For the text-containing cell, return its midpoint in (X, Y) coordinate format. 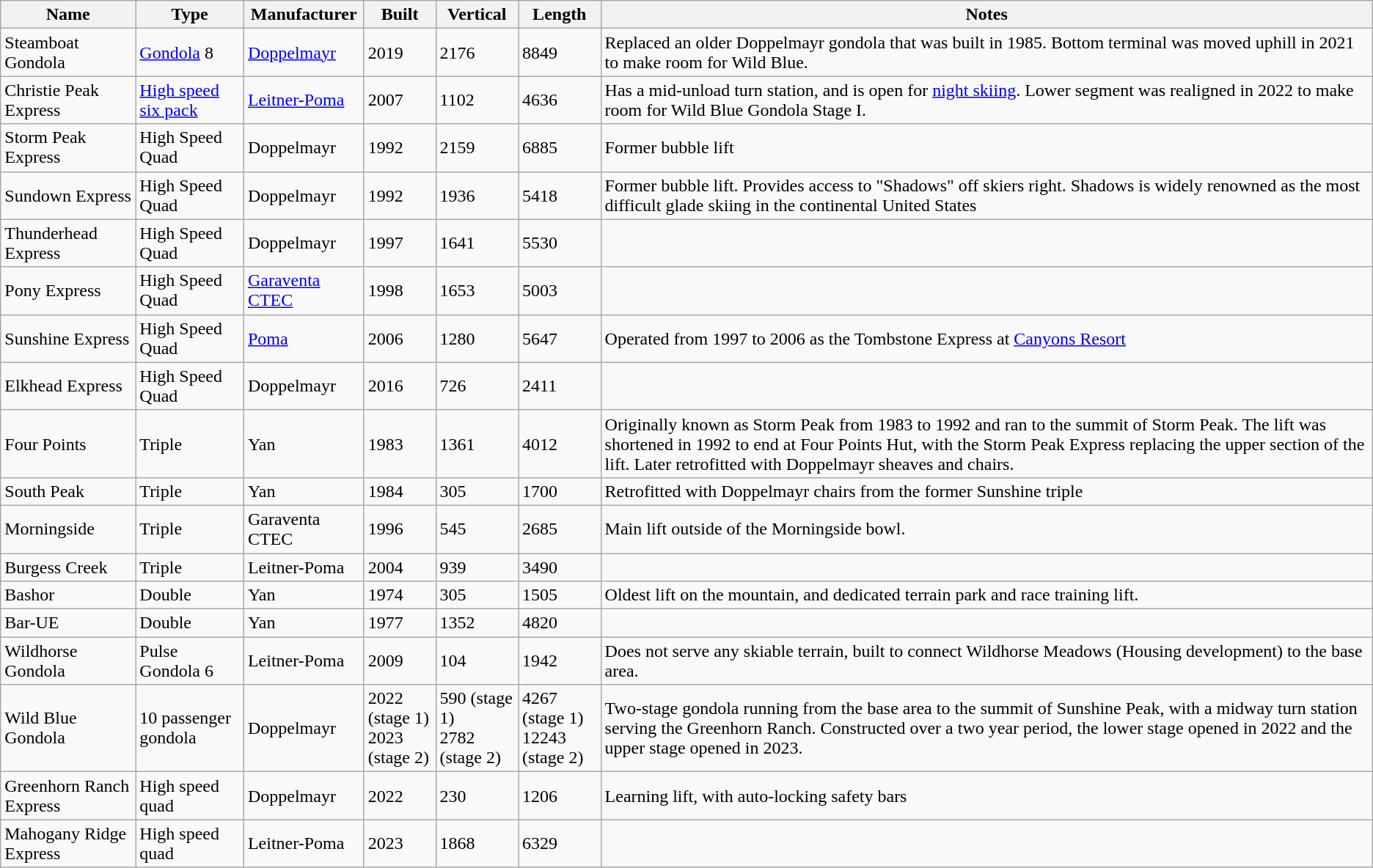
2176 (477, 53)
Bashor (68, 595)
4267 (stage 1)12243 (stage 2) (560, 729)
Elkhead Express (68, 386)
2159 (477, 148)
Christie Peak Express (68, 100)
726 (477, 386)
939 (477, 567)
2685 (560, 529)
2007 (400, 100)
2016 (400, 386)
Former bubble lift (986, 148)
1641 (477, 243)
1102 (477, 100)
545 (477, 529)
6885 (560, 148)
Length (560, 15)
8849 (560, 53)
1997 (400, 243)
Mahogany Ridge Express (68, 843)
2023 (400, 843)
Pony Express (68, 290)
Notes (986, 15)
104 (477, 661)
1998 (400, 290)
Pulse Gondola 6 (190, 661)
1974 (400, 595)
1983 (400, 444)
1977 (400, 623)
Thunderhead Express (68, 243)
4820 (560, 623)
2004 (400, 567)
Four Points (68, 444)
10 passenger gondola (190, 729)
Built (400, 15)
2006 (400, 339)
High speed six pack (190, 100)
Type (190, 15)
1280 (477, 339)
5647 (560, 339)
Greenhorn Ranch Express (68, 796)
Poma (304, 339)
2022 (stage 1)2023 (stage 2) (400, 729)
Gondola 8 (190, 53)
1653 (477, 290)
Name (68, 15)
2009 (400, 661)
1984 (400, 491)
1361 (477, 444)
5530 (560, 243)
Learning lift, with auto-locking safety bars (986, 796)
1505 (560, 595)
4012 (560, 444)
1996 (400, 529)
Sundown Express (68, 195)
2022 (400, 796)
4636 (560, 100)
3490 (560, 567)
South Peak (68, 491)
Operated from 1997 to 2006 as the Tombstone Express at Canyons Resort (986, 339)
Sunshine Express (68, 339)
Steamboat Gondola (68, 53)
Vertical (477, 15)
1868 (477, 843)
1352 (477, 623)
5003 (560, 290)
1936 (477, 195)
Retrofitted with Doppelmayr chairs from the former Sunshine triple (986, 491)
Burgess Creek (68, 567)
Manufacturer (304, 15)
230 (477, 796)
1206 (560, 796)
2019 (400, 53)
5418 (560, 195)
1700 (560, 491)
Does not serve any skiable terrain, built to connect Wildhorse Meadows (Housing development) to the base area. (986, 661)
590 (stage 1)2782 (stage 2) (477, 729)
1942 (560, 661)
Has a mid-unload turn station, and is open for night skiing. Lower segment was realigned in 2022 to make room for Wild Blue Gondola Stage I. (986, 100)
Wildhorse Gondola (68, 661)
Wild Blue Gondola (68, 729)
Bar-UE (68, 623)
2411 (560, 386)
Morningside (68, 529)
Oldest lift on the mountain, and dedicated terrain park and race training lift. (986, 595)
Main lift outside of the Morningside bowl. (986, 529)
Storm Peak Express (68, 148)
6329 (560, 843)
Replaced an older Doppelmayr gondola that was built in 1985. Bottom terminal was moved uphill in 2021 to make room for Wild Blue. (986, 53)
